Output the (x, y) coordinate of the center of the cell containing the given text.  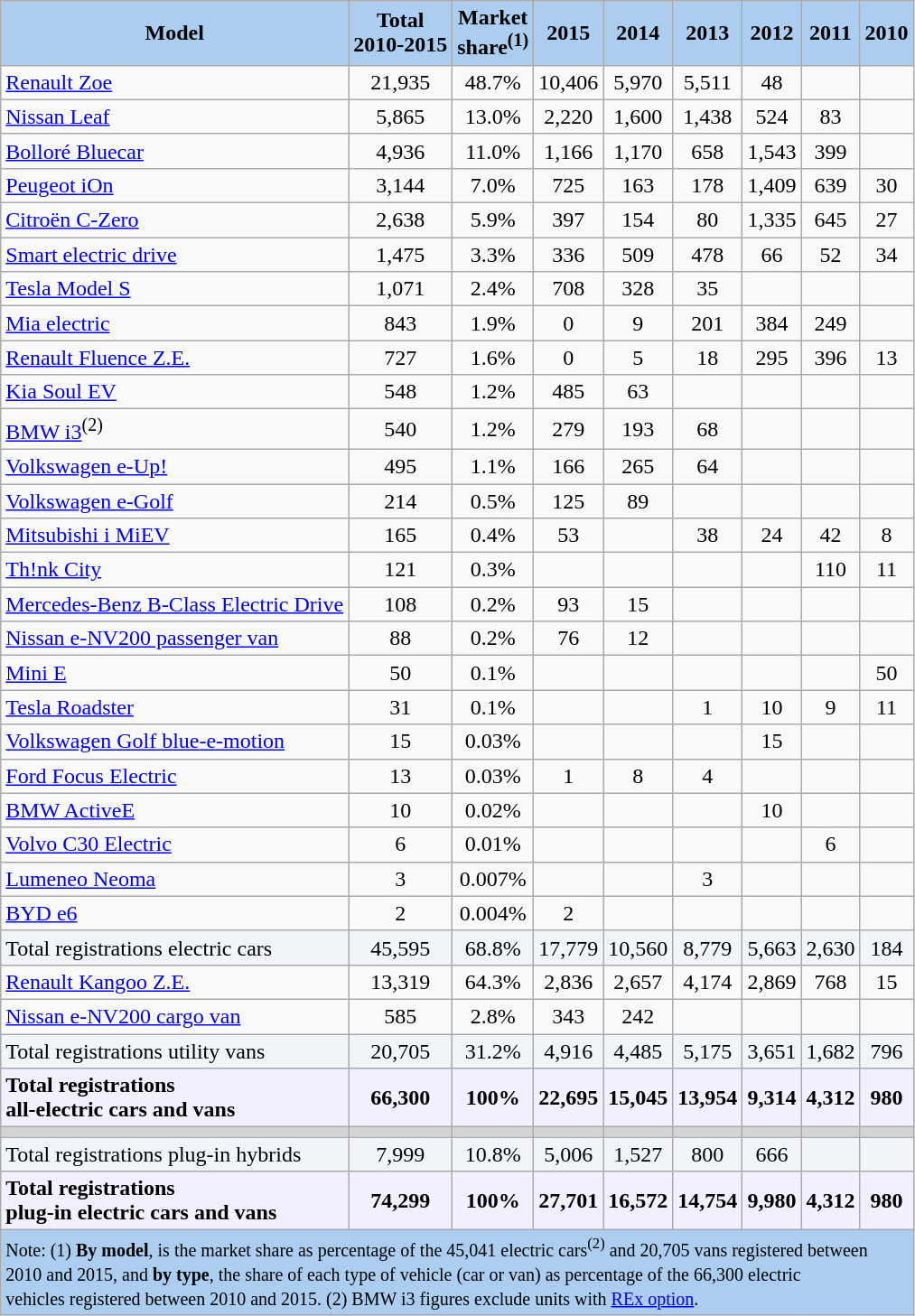
2.8% (493, 1016)
3,651 (771, 1051)
BMW ActiveE (175, 810)
0.004% (493, 913)
80 (708, 220)
1,071 (401, 289)
214 (401, 501)
22,695 (569, 1098)
396 (831, 358)
1,543 (771, 151)
Mercedes-Benz B-Class Electric Drive (175, 604)
645 (831, 220)
279 (569, 430)
485 (569, 392)
796 (887, 1051)
15,045 (638, 1098)
4 (708, 776)
Volvo C30 Electric (175, 845)
76 (569, 639)
4,916 (569, 1051)
Total registrations plug-in hybrids (175, 1154)
2011 (831, 33)
3,144 (401, 185)
8,779 (708, 947)
0.01% (493, 845)
1,600 (638, 117)
31 (401, 707)
658 (708, 151)
Ford Focus Electric (175, 776)
Renault Fluence Z.E. (175, 358)
5,663 (771, 947)
1.1% (493, 466)
108 (401, 604)
Mitsubishi i MiEV (175, 536)
2010 (887, 33)
20,705 (401, 1051)
193 (638, 430)
Th!nk City (175, 570)
14,754 (708, 1201)
30 (887, 185)
2,630 (831, 947)
34 (887, 255)
Renault Kangoo Z.E. (175, 982)
585 (401, 1016)
725 (569, 185)
0.007% (493, 879)
Nissan e-NV200 cargo van (175, 1016)
666 (771, 1154)
495 (401, 466)
12 (638, 639)
89 (638, 501)
27,701 (569, 1201)
Volkswagen Golf blue-e-motion (175, 742)
1,335 (771, 220)
64 (708, 466)
Volkswagen e-Golf (175, 501)
328 (638, 289)
110 (831, 570)
5,175 (708, 1051)
5,511 (708, 82)
768 (831, 982)
2,836 (569, 982)
35 (708, 289)
397 (569, 220)
Marketshare(1) (493, 33)
178 (708, 185)
2015 (569, 33)
2,869 (771, 982)
708 (569, 289)
Volkswagen e-Up! (175, 466)
Total 2010-2015 (401, 33)
31.2% (493, 1051)
Lumeneo Neoma (175, 879)
4,485 (638, 1051)
Total registrations plug-in electric cars and vans (175, 1201)
2,220 (569, 117)
Total registrations all-electric cars and vans (175, 1098)
0.4% (493, 536)
66,300 (401, 1098)
Total registrations utility vans (175, 1051)
166 (569, 466)
727 (401, 358)
5 (638, 358)
5,006 (569, 1154)
242 (638, 1016)
0.3% (493, 570)
5.9% (493, 220)
10,406 (569, 82)
7.0% (493, 185)
18 (708, 358)
2014 (638, 33)
7,999 (401, 1154)
53 (569, 536)
2,657 (638, 982)
295 (771, 358)
Tesla Roadster (175, 707)
Bolloré Bluecar (175, 151)
Citroën C-Zero (175, 220)
1,527 (638, 1154)
399 (831, 151)
11.0% (493, 151)
343 (569, 1016)
121 (401, 570)
48 (771, 82)
64.3% (493, 982)
2.4% (493, 289)
1.9% (493, 323)
1,475 (401, 255)
13,954 (708, 1098)
Total registrations electric cars (175, 947)
639 (831, 185)
2013 (708, 33)
0.5% (493, 501)
1.6% (493, 358)
66 (771, 255)
52 (831, 255)
42 (831, 536)
3.3% (493, 255)
4,174 (708, 982)
48.7% (493, 82)
Mini E (175, 673)
201 (708, 323)
163 (638, 185)
2012 (771, 33)
68.8% (493, 947)
540 (401, 430)
249 (831, 323)
800 (708, 1154)
384 (771, 323)
843 (401, 323)
Model (175, 33)
548 (401, 392)
9,314 (771, 1098)
1,409 (771, 185)
336 (569, 255)
9,980 (771, 1201)
2,638 (401, 220)
45,595 (401, 947)
0.02% (493, 810)
5,970 (638, 82)
154 (638, 220)
509 (638, 255)
Renault Zoe (175, 82)
165 (401, 536)
13,319 (401, 982)
125 (569, 501)
Mia electric (175, 323)
Nissan Leaf (175, 117)
74,299 (401, 1201)
1,166 (569, 151)
5,865 (401, 117)
68 (708, 430)
1,682 (831, 1051)
21,935 (401, 82)
478 (708, 255)
88 (401, 639)
Nissan e-NV200 passenger van (175, 639)
63 (638, 392)
1,170 (638, 151)
Tesla Model S (175, 289)
16,572 (638, 1201)
BYD e6 (175, 913)
38 (708, 536)
24 (771, 536)
10.8% (493, 1154)
27 (887, 220)
Peugeot iOn (175, 185)
184 (887, 947)
83 (831, 117)
BMW i3(2) (175, 430)
Kia Soul EV (175, 392)
Smart electric drive (175, 255)
1,438 (708, 117)
93 (569, 604)
13.0% (493, 117)
17,779 (569, 947)
524 (771, 117)
265 (638, 466)
4,936 (401, 151)
10,560 (638, 947)
